Pinpoint the cell where the given text exists, returning its [x, y] midpoint coordinate. 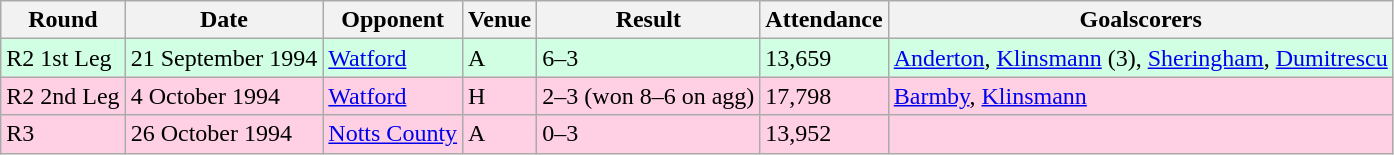
Result [648, 20]
R2 2nd Leg [63, 96]
Date [224, 20]
21 September 1994 [224, 58]
6–3 [648, 58]
Goalscorers [1140, 20]
H [500, 96]
Attendance [824, 20]
R3 [63, 134]
Notts County [393, 134]
0–3 [648, 134]
17,798 [824, 96]
13,659 [824, 58]
26 October 1994 [224, 134]
2–3 (won 8–6 on agg) [648, 96]
Round [63, 20]
13,952 [824, 134]
Venue [500, 20]
Barmby, Klinsmann [1140, 96]
Opponent [393, 20]
4 October 1994 [224, 96]
Anderton, Klinsmann (3), Sheringham, Dumitrescu [1140, 58]
R2 1st Leg [63, 58]
